Locate the cell with the specified text and output its [X, Y] center coordinate. 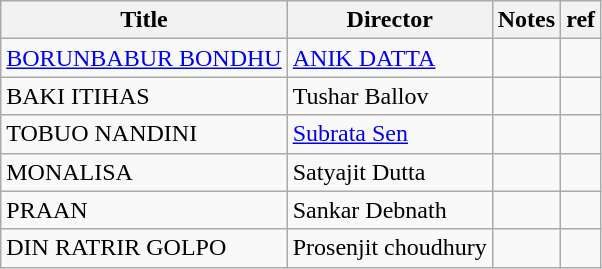
TOBUO NANDINI [144, 134]
Title [144, 20]
Notes [526, 20]
PRAAN [144, 210]
Prosenjit choudhury [390, 248]
Subrata Sen [390, 134]
Sankar Debnath [390, 210]
Tushar Ballov [390, 96]
BORUNBABUR BONDHU [144, 58]
Director [390, 20]
BAKI ITIHAS [144, 96]
MONALISA [144, 172]
DIN RATRIR GOLPO [144, 248]
ref [581, 20]
ANIK DATTA [390, 58]
Satyajit Dutta [390, 172]
